Identify which cell holds the provided text, then report its (x, y) central coordinate. 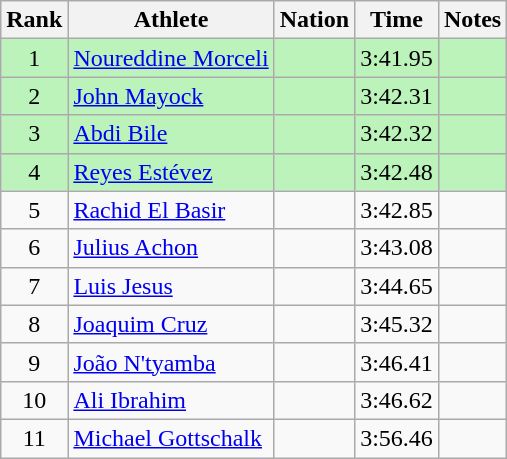
4 (34, 172)
3:42.48 (397, 172)
Michael Gottschalk (171, 438)
1 (34, 58)
3:46.41 (397, 362)
Abdi Bile (171, 134)
5 (34, 210)
João N'tyamba (171, 362)
3:45.32 (397, 324)
3:42.85 (397, 210)
3:42.32 (397, 134)
Time (397, 20)
Notes (472, 20)
3 (34, 134)
Rachid El Basir (171, 210)
3:44.65 (397, 286)
7 (34, 286)
3:46.62 (397, 400)
John Mayock (171, 96)
9 (34, 362)
6 (34, 248)
Nation (314, 20)
3:41.95 (397, 58)
Athlete (171, 20)
Rank (34, 20)
Noureddine Morceli (171, 58)
Luis Jesus (171, 286)
Reyes Estévez (171, 172)
Joaquim Cruz (171, 324)
Ali Ibrahim (171, 400)
3:56.46 (397, 438)
3:42.31 (397, 96)
11 (34, 438)
2 (34, 96)
3:43.08 (397, 248)
Julius Achon (171, 248)
8 (34, 324)
10 (34, 400)
